Provide the (x, y) coordinate of the cell's center where the given text is located.  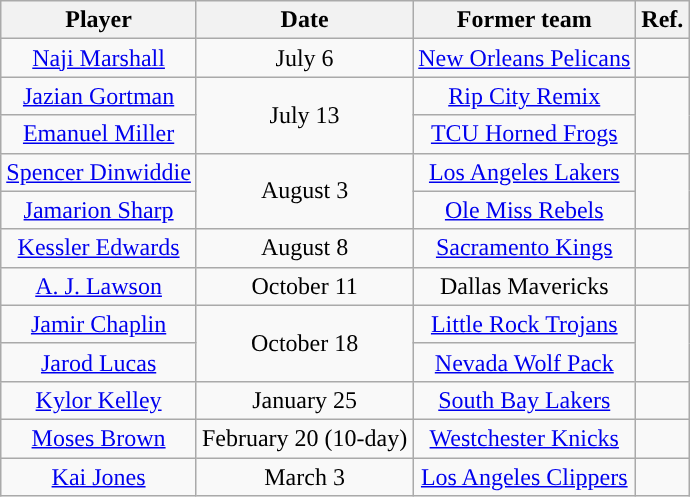
Spencer Dinwiddie (99, 172)
TCU Horned Frogs (524, 134)
Little Rock Trojans (524, 324)
Jarod Lucas (99, 362)
Player (99, 20)
Jamir Chaplin (99, 324)
Rip City Remix (524, 96)
Naji Marshall (99, 58)
Los Angeles Clippers (524, 477)
Ref. (662, 20)
August 8 (304, 248)
October 11 (304, 286)
July 6 (304, 58)
New Orleans Pelicans (524, 58)
August 3 (304, 191)
Jazian Gortman (99, 96)
February 20 (10-day) (304, 438)
Ole Miss Rebels (524, 210)
Dallas Mavericks (524, 286)
South Bay Lakers (524, 400)
January 25 (304, 400)
Los Angeles Lakers (524, 172)
Emanuel Miller (99, 134)
Sacramento Kings (524, 248)
October 18 (304, 343)
Kessler Edwards (99, 248)
Date (304, 20)
Jamarion Sharp (99, 210)
A. J. Lawson (99, 286)
July 13 (304, 115)
March 3 (304, 477)
Former team (524, 20)
Kai Jones (99, 477)
Nevada Wolf Pack (524, 362)
Westchester Knicks (524, 438)
Moses Brown (99, 438)
Kylor Kelley (99, 400)
